Search for the cell housing the specified text and yield its (x, y) center coordinate. 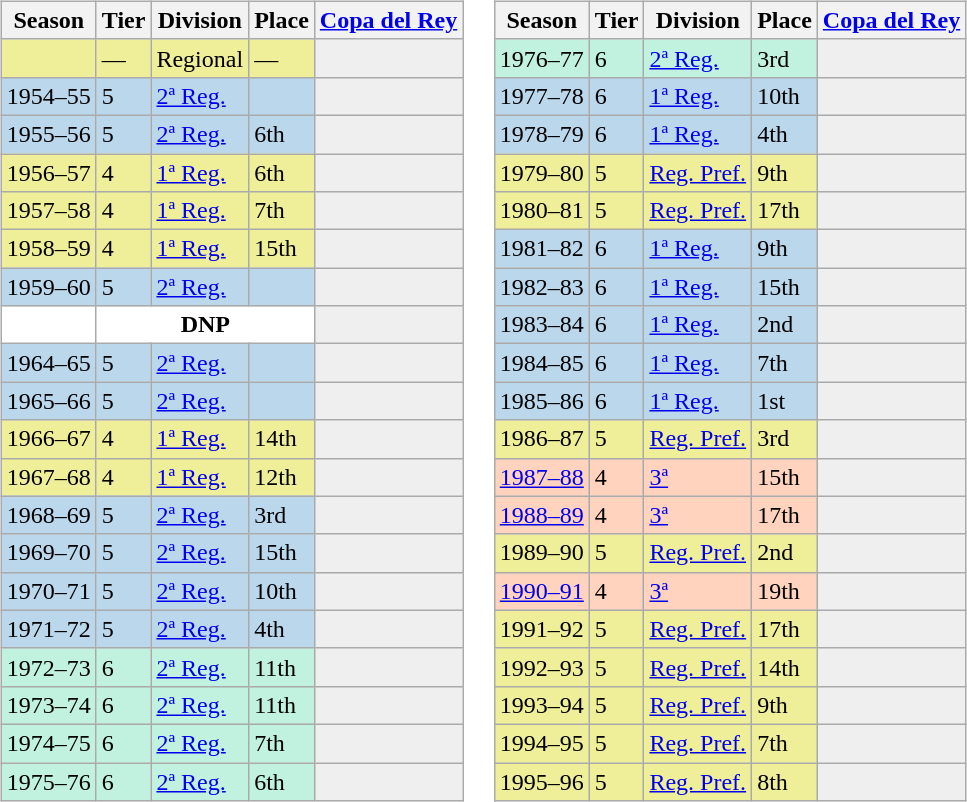
1959–60 (48, 287)
1993–94 (542, 705)
1969–70 (48, 553)
1966–67 (48, 439)
1973–74 (48, 705)
19th (785, 591)
1958–59 (48, 249)
1987–88 (542, 477)
1990–91 (542, 591)
1977–78 (542, 96)
1965–66 (48, 401)
1971–72 (48, 629)
1994–95 (542, 743)
8th (785, 781)
DNP (205, 325)
1st (785, 401)
1967–68 (48, 477)
1983–84 (542, 325)
1989–90 (542, 553)
12th (282, 477)
1988–89 (542, 515)
1986–87 (542, 439)
1984–85 (542, 363)
1964–65 (48, 363)
1991–92 (542, 629)
1985–86 (542, 401)
1957–58 (48, 211)
1968–69 (48, 515)
1978–79 (542, 134)
1955–56 (48, 134)
1974–75 (48, 743)
1979–80 (542, 173)
1972–73 (48, 667)
1992–93 (542, 667)
1980–81 (542, 211)
Regional (200, 58)
1995–96 (542, 781)
1981–82 (542, 249)
1956–57 (48, 173)
1954–55 (48, 96)
1982–83 (542, 287)
1970–71 (48, 591)
1975–76 (48, 781)
1976–77 (542, 58)
